Identify which cell holds the provided text, then report its [x, y] central coordinate. 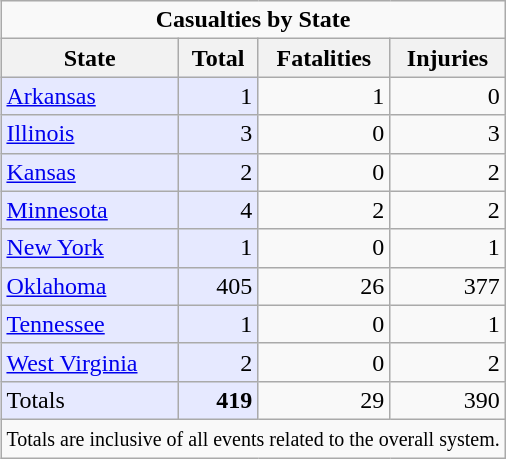
419 [218, 400]
Totals [90, 400]
Injuries [448, 58]
Tennessee [90, 324]
390 [448, 400]
New York [90, 248]
Arkansas [90, 96]
Illinois [90, 134]
4 [218, 210]
West Virginia [90, 362]
26 [324, 286]
Fatalities [324, 58]
Minnesota [90, 210]
405 [218, 286]
State [90, 58]
Casualties by State [253, 20]
377 [448, 286]
Total [218, 58]
Totals are inclusive of all events related to the overall system. [253, 438]
29 [324, 400]
Oklahoma [90, 286]
Kansas [90, 172]
